Find where the given text appears and provide that cell's center as (x, y) coordinate. 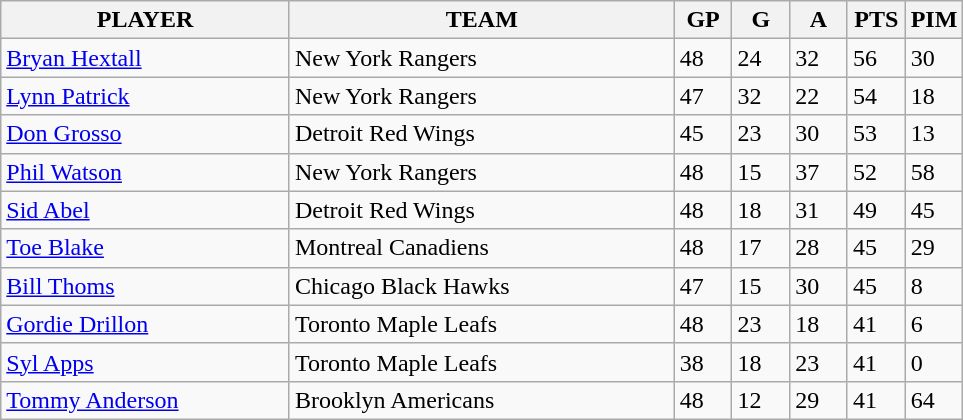
A (819, 20)
58 (934, 172)
Toe Blake (146, 248)
Lynn Patrick (146, 96)
22 (819, 96)
Brooklyn Americans (482, 400)
6 (934, 324)
Montreal Canadiens (482, 248)
Bryan Hextall (146, 58)
8 (934, 286)
37 (819, 172)
Syl Apps (146, 362)
Bill Thoms (146, 286)
GP (703, 20)
64 (934, 400)
31 (819, 210)
38 (703, 362)
13 (934, 134)
49 (876, 210)
TEAM (482, 20)
PTS (876, 20)
53 (876, 134)
56 (876, 58)
28 (819, 248)
Don Grosso (146, 134)
24 (761, 58)
Sid Abel (146, 210)
Gordie Drillon (146, 324)
12 (761, 400)
17 (761, 248)
PLAYER (146, 20)
Chicago Black Hawks (482, 286)
0 (934, 362)
Tommy Anderson (146, 400)
54 (876, 96)
Phil Watson (146, 172)
G (761, 20)
PIM (934, 20)
52 (876, 172)
